Return [X, Y] of the center of cell containing provided text 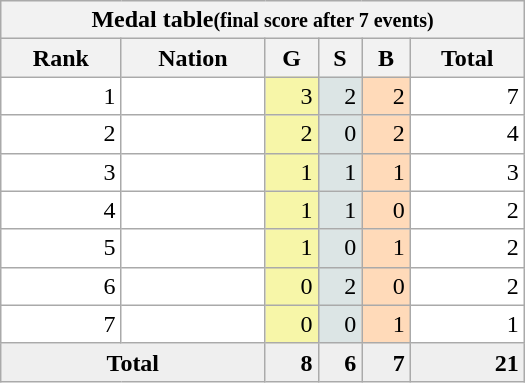
G [292, 58]
Rank [61, 58]
5 [61, 248]
Nation [193, 58]
Medal table(final score after 7 events) [263, 20]
8 [292, 362]
B [386, 58]
S [340, 58]
21 [467, 362]
